Capture the cell that displays the provided text and extract its [x, y] central coordinate. 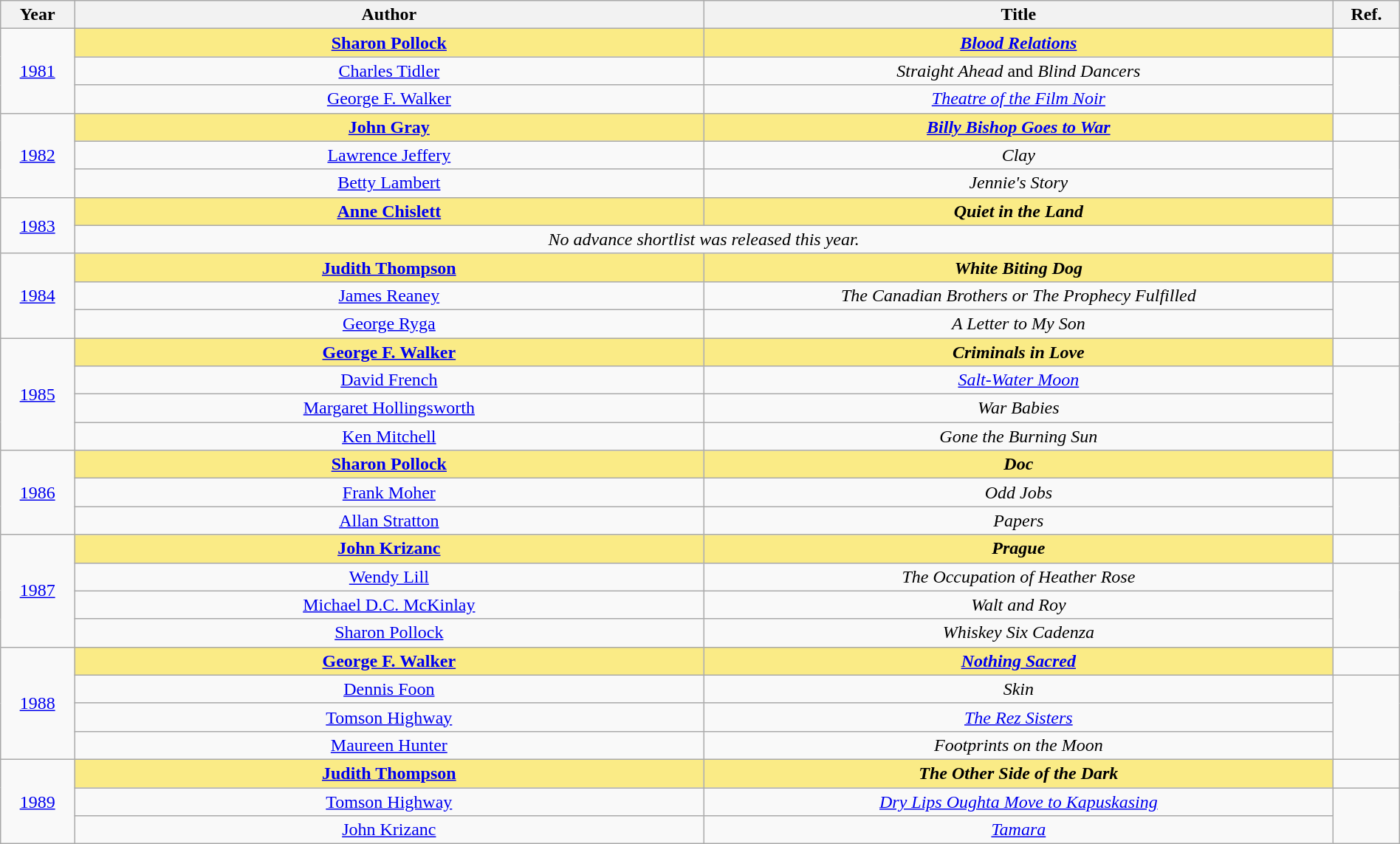
Clay [1019, 155]
Footprints on the Moon [1019, 745]
Anne Chislett [390, 211]
Skin [1019, 689]
Criminals in Love [1019, 352]
Gone the Burning Sun [1019, 436]
1985 [38, 394]
Tamara [1019, 830]
The Other Side of the Dark [1019, 773]
Margaret Hollingsworth [390, 408]
Year [38, 15]
Nothing Sacred [1019, 661]
Title [1019, 15]
Charles Tidler [390, 71]
Odd Jobs [1019, 493]
Blood Relations [1019, 43]
The Canadian Brothers or The Prophecy Fulfilled [1019, 295]
Dennis Foon [390, 689]
Billy Bishop Goes to War [1019, 127]
Jennie's Story [1019, 183]
A Letter to My Son [1019, 323]
Author [390, 15]
War Babies [1019, 408]
Papers [1019, 521]
The Rez Sisters [1019, 717]
George Ryga [390, 323]
1983 [38, 225]
Frank Moher [390, 493]
John Gray [390, 127]
Allan Stratton [390, 521]
Maureen Hunter [390, 745]
Betty Lambert [390, 183]
No advance shortlist was released this year. [704, 239]
Wendy Lill [390, 577]
Straight Ahead and Blind Dancers [1019, 71]
Quiet in the Land [1019, 211]
1981 [38, 71]
Michael D.C. McKinlay [390, 605]
Whiskey Six Cadenza [1019, 633]
1989 [38, 801]
James Reaney [390, 295]
1984 [38, 295]
Doc [1019, 464]
The Occupation of Heather Rose [1019, 577]
1986 [38, 493]
Dry Lips Oughta Move to Kapuskasing [1019, 801]
1982 [38, 155]
Lawrence Jeffery [390, 155]
Walt and Roy [1019, 605]
Theatre of the Film Noir [1019, 99]
1988 [38, 703]
1987 [38, 591]
White Biting Dog [1019, 267]
Salt-Water Moon [1019, 380]
Prague [1019, 549]
Ken Mitchell [390, 436]
Ref. [1367, 15]
David French [390, 380]
